Locate the cell with the specified text and output its [X, Y] center coordinate. 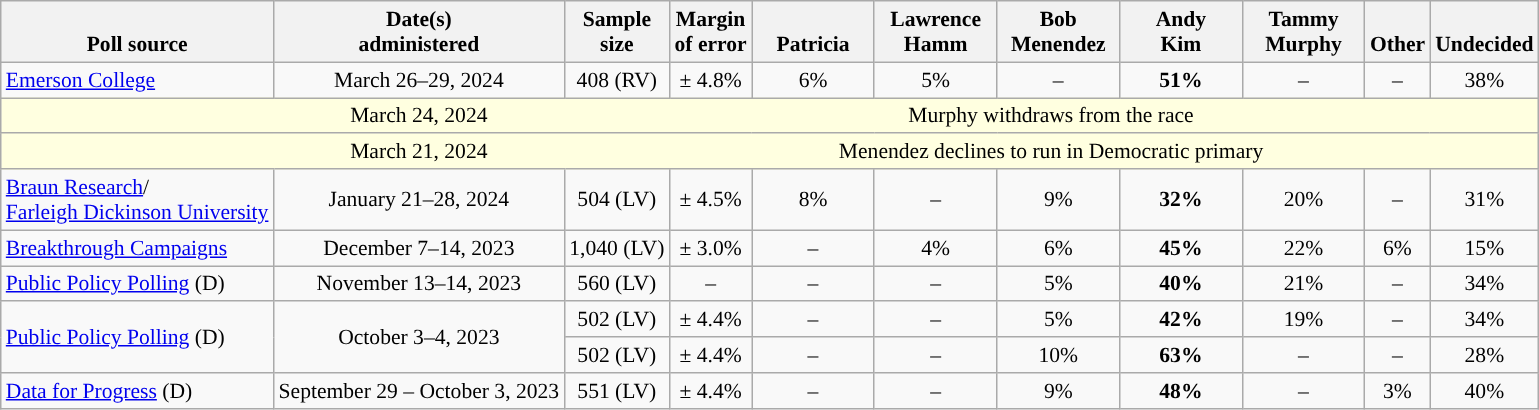
March 24, 2024 [418, 116]
38% [1484, 80]
8% [814, 200]
Date(s)administered [418, 32]
November 13–14, 2023 [418, 284]
± 4.8% [710, 80]
4% [936, 248]
± 4.5% [710, 200]
48% [1182, 391]
Data for Progress (D) [138, 391]
± 3.0% [710, 248]
LawrenceHamm [936, 32]
March 21, 2024 [418, 152]
63% [1182, 355]
Poll source [138, 32]
Undecided [1484, 32]
22% [1304, 248]
15% [1484, 248]
Breakthrough Campaigns [138, 248]
Patricia [814, 32]
3% [1398, 391]
10% [1058, 355]
TammyMurphy [1304, 32]
Emerson College [138, 80]
October 3–4, 2023 [418, 338]
504 (LV) [616, 200]
September 29 – October 3, 2023 [418, 391]
Menendez declines to run in Democratic primary [1051, 152]
Other [1398, 32]
AndyKim [1182, 32]
Murphy withdraws from the race [1051, 116]
42% [1182, 320]
January 21–28, 2024 [418, 200]
1,040 (LV) [616, 248]
408 (RV) [616, 80]
45% [1182, 248]
20% [1304, 200]
31% [1484, 200]
551 (LV) [616, 391]
19% [1304, 320]
BobMenendez [1058, 32]
28% [1484, 355]
51% [1182, 80]
21% [1304, 284]
Samplesize [616, 32]
December 7–14, 2023 [418, 248]
Braun Research/Farleigh Dickinson University [138, 200]
Marginof error [710, 32]
32% [1182, 200]
March 26–29, 2024 [418, 80]
560 (LV) [616, 284]
